Return (x, y) of the center of cell containing provided text 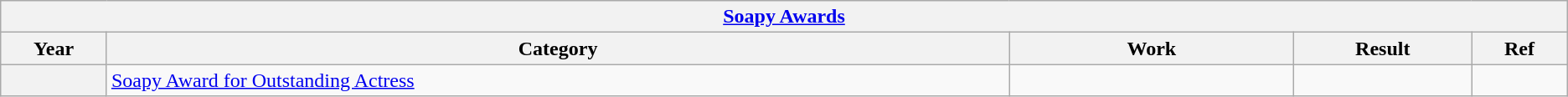
Soapy Award for Outstanding Actress (558, 80)
Category (558, 48)
Work (1152, 48)
Soapy Awards (784, 17)
Year (54, 48)
Ref (1519, 48)
Result (1383, 48)
